Return the [X, Y] coordinate for the center point of the cell that contains the specified text.  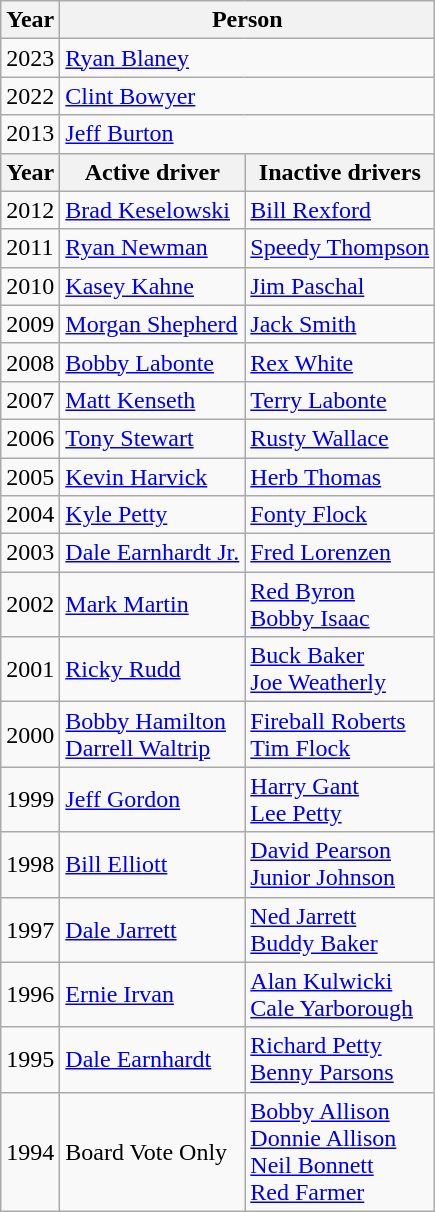
Speedy Thompson [340, 248]
Kyle Petty [152, 515]
2013 [30, 134]
Bill Elliott [152, 864]
Fireball RobertsTim Flock [340, 734]
Jack Smith [340, 324]
Fonty Flock [340, 515]
1997 [30, 930]
2023 [30, 58]
Mark Martin [152, 604]
Red ByronBobby Isaac [340, 604]
Ryan Blaney [248, 58]
Ryan Newman [152, 248]
2003 [30, 553]
Brad Keselowski [152, 210]
Jim Paschal [340, 286]
1994 [30, 1152]
Bobby Labonte [152, 362]
Rusty Wallace [340, 438]
Bobby AllisonDonnie AllisonNeil BonnettRed Farmer [340, 1152]
1995 [30, 1060]
1996 [30, 994]
Board Vote Only [152, 1152]
2008 [30, 362]
Terry Labonte [340, 400]
Kevin Harvick [152, 477]
Jeff Burton [248, 134]
2000 [30, 734]
Matt Kenseth [152, 400]
David PearsonJunior Johnson [340, 864]
Harry GantLee Petty [340, 800]
Kasey Kahne [152, 286]
Person [248, 20]
2004 [30, 515]
Bill Rexford [340, 210]
Ned JarrettBuddy Baker [340, 930]
2001 [30, 670]
Fred Lorenzen [340, 553]
Tony Stewart [152, 438]
Rex White [340, 362]
2005 [30, 477]
Dale Earnhardt [152, 1060]
2002 [30, 604]
Dale Jarrett [152, 930]
1999 [30, 800]
Alan KulwickiCale Yarborough [340, 994]
Ricky Rudd [152, 670]
2007 [30, 400]
Inactive drivers [340, 172]
Bobby HamiltonDarrell Waltrip [152, 734]
2006 [30, 438]
Morgan Shepherd [152, 324]
Ernie Irvan [152, 994]
1998 [30, 864]
2022 [30, 96]
Dale Earnhardt Jr. [152, 553]
2009 [30, 324]
2012 [30, 210]
Herb Thomas [340, 477]
Active driver [152, 172]
Jeff Gordon [152, 800]
Buck BakerJoe Weatherly [340, 670]
2010 [30, 286]
Clint Bowyer [248, 96]
Richard PettyBenny Parsons [340, 1060]
2011 [30, 248]
